Return the (x, y) coordinate for the center point of the cell that contains the specified text.  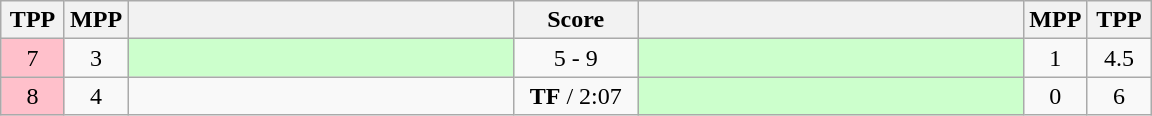
4 (96, 96)
8 (33, 96)
1 (1056, 58)
4.5 (1119, 58)
6 (1119, 96)
TF / 2:07 (576, 96)
5 - 9 (576, 58)
Score (576, 20)
7 (33, 58)
3 (96, 58)
0 (1056, 96)
